For the text-containing cell, return its midpoint in [x, y] coordinate format. 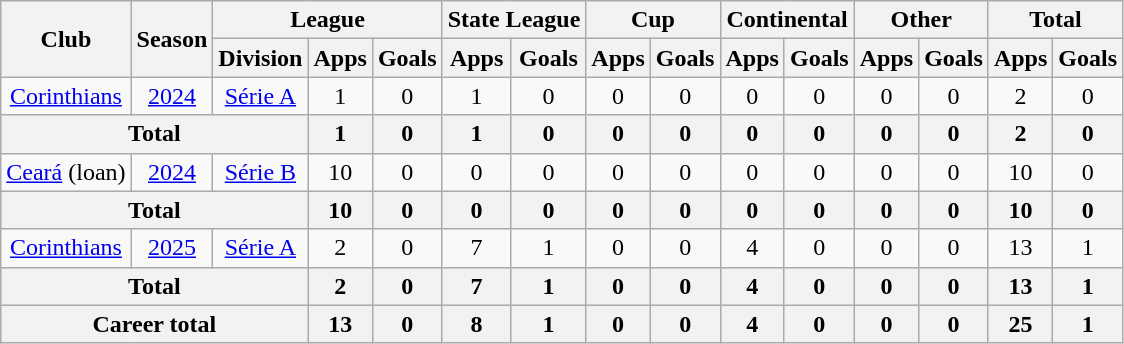
State League [514, 20]
2025 [172, 248]
Other [921, 20]
Cup [653, 20]
25 [1020, 324]
Season [172, 39]
Career total [154, 324]
Ceará (loan) [66, 172]
Club [66, 39]
8 [476, 324]
Division [260, 58]
Série B [260, 172]
League [328, 20]
Continental [787, 20]
